Find where the given text appears and provide that cell's center as [x, y] coordinate. 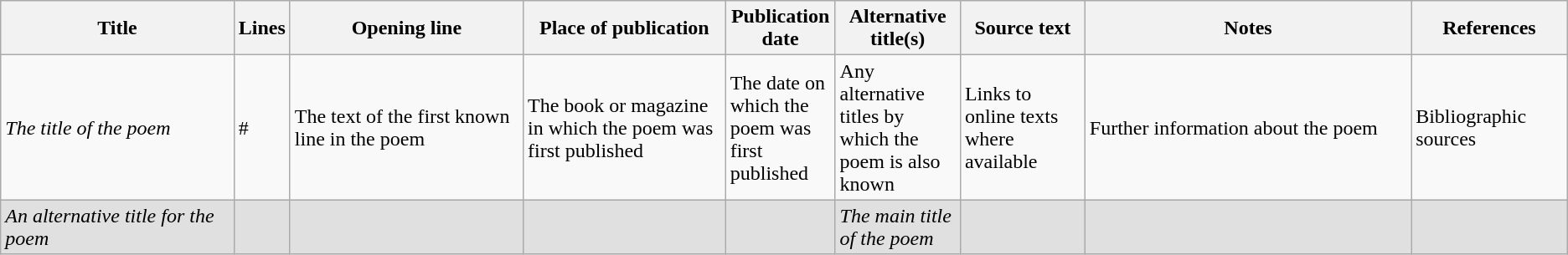
The text of the first known line in the poem [406, 127]
The book or magazine in which the poem was first published [625, 127]
References [1489, 28]
Bibliographic sources [1489, 127]
An alternative title for the poem [117, 227]
Publication date [781, 28]
The main title of the poem [898, 227]
Lines [261, 28]
Any alternative titles by which the poem is also known [898, 127]
Further information about the poem [1248, 127]
Alternative title(s) [898, 28]
Place of publication [625, 28]
Title [117, 28]
Opening line [406, 28]
The title of the poem [117, 127]
The date on which the poem was first published [781, 127]
Source text [1022, 28]
Links to online texts where available [1022, 127]
Notes [1248, 28]
# [261, 127]
